Scan for the cell matching the given text and deliver its [X, Y] coordinate at center. 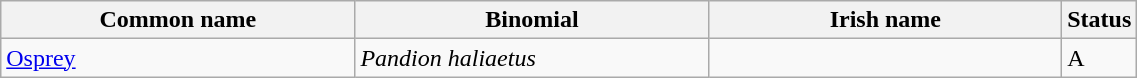
Common name [178, 20]
A [1100, 58]
Status [1100, 20]
Osprey [178, 58]
Binomial [532, 20]
Pandion haliaetus [532, 58]
Irish name [886, 20]
